Identify which cell holds the provided text, then report its (x, y) central coordinate. 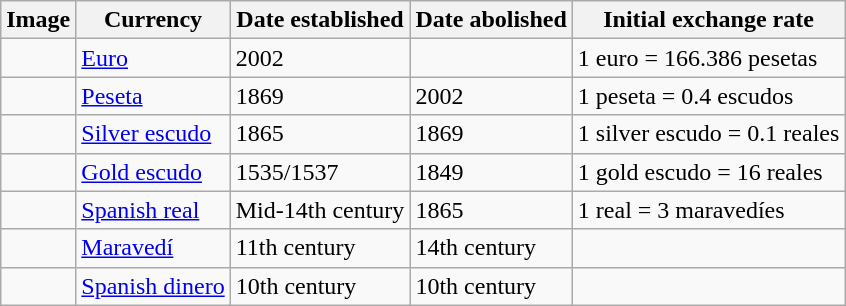
1 gold escudo = 16 reales (708, 172)
Euro (153, 58)
1 real = 3 maravedíes (708, 210)
Gold escudo (153, 172)
1 silver escudo = 0.1 reales (708, 134)
14th century (491, 248)
Date abolished (491, 20)
Peseta (153, 96)
1 euro = 166.386 pesetas (708, 58)
Spanish real (153, 210)
11th century (320, 248)
1849 (491, 172)
Currency (153, 20)
Initial exchange rate (708, 20)
1 peseta = 0.4 escudos (708, 96)
Spanish dinero (153, 286)
Date established (320, 20)
1535/1537 (320, 172)
Silver escudo (153, 134)
Maravedí (153, 248)
Mid-14th century (320, 210)
Image (38, 20)
